Return (x, y) of the center of cell containing provided text 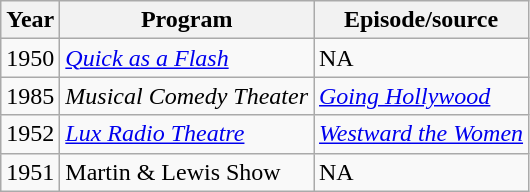
Westward the Women (422, 134)
1985 (30, 96)
Lux Radio Theatre (187, 134)
Going Hollywood (422, 96)
1952 (30, 134)
Episode/source (422, 20)
Year (30, 20)
1951 (30, 172)
Musical Comedy Theater (187, 96)
1950 (30, 58)
Program (187, 20)
Martin & Lewis Show (187, 172)
Quick as a Flash (187, 58)
